Capture the cell that displays the provided text and extract its (x, y) central coordinate. 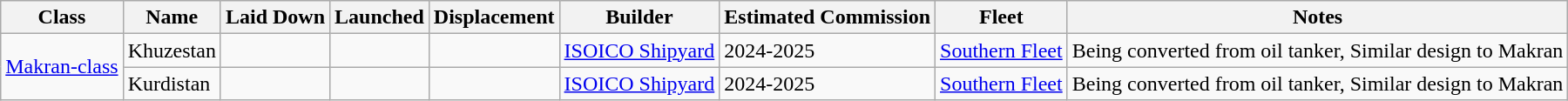
Notes (1317, 17)
Kurdistan (172, 84)
Builder (639, 17)
Displacement (494, 17)
Class (62, 17)
Makran-class (62, 67)
Estimated Commission (828, 17)
Launched (380, 17)
Name (172, 17)
Fleet (1002, 17)
Laid Down (275, 17)
Khuzestan (172, 50)
